Locate the cell with the specified text and output its (X, Y) center coordinate. 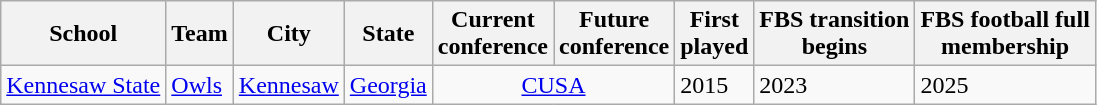
City (288, 34)
Firstplayed (714, 34)
2025 (1005, 85)
2015 (714, 85)
Kennesaw State (84, 85)
Georgia (388, 85)
CUSA (553, 85)
State (388, 34)
2023 (834, 85)
Currentconference (492, 34)
Futureconference (614, 34)
FBS football full membership (1005, 34)
Team (200, 34)
Owls (200, 85)
School (84, 34)
FBS transition begins (834, 34)
Kennesaw (288, 85)
